For the text-containing cell, return its midpoint in [X, Y] coordinate format. 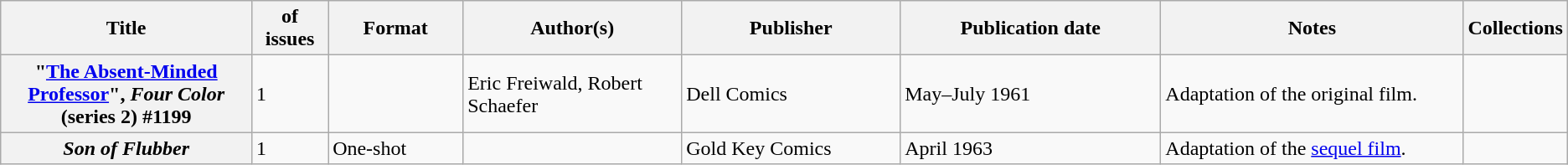
Collections [1515, 28]
Adaptation of the original film. [1312, 94]
Publication date [1030, 28]
May–July 1961 [1030, 94]
Title [126, 28]
Dell Comics [791, 94]
April 1963 [1030, 148]
Son of Flubber [126, 148]
of issues [290, 28]
Notes [1312, 28]
"The Absent-Minded Professor", Four Color (series 2) #1199 [126, 94]
Author(s) [573, 28]
Publisher [791, 28]
Adaptation of the sequel film. [1312, 148]
Eric Freiwald, Robert Schaefer [573, 94]
Gold Key Comics [791, 148]
One-shot [395, 148]
Format [395, 28]
